Search for the cell housing the specified text and yield its [X, Y] center coordinate. 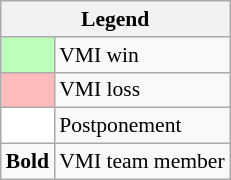
Postponement [142, 126]
VMI win [142, 55]
Bold [28, 162]
VMI team member [142, 162]
VMI loss [142, 90]
Legend [116, 19]
